Extract the (X, Y) coordinate from the center of the cell holding the provided text.  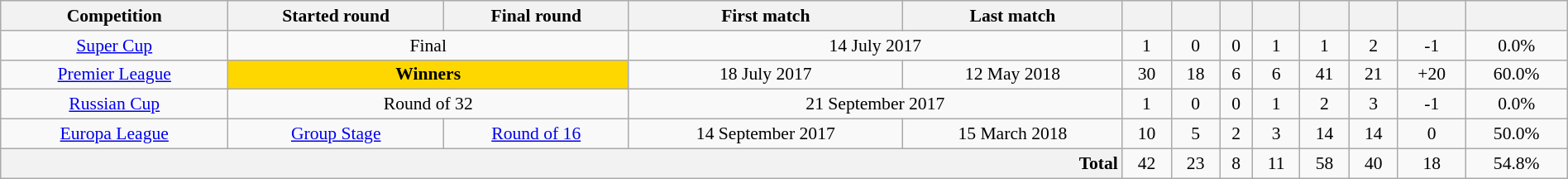
Winners (428, 75)
First match (766, 16)
50.0% (1517, 134)
Final round (536, 16)
60.0% (1517, 75)
Last match (1012, 16)
23 (1196, 163)
21 September 2017 (875, 104)
41 (1325, 75)
14 July 2017 (875, 46)
5 (1196, 134)
30 (1146, 75)
Final (428, 46)
18 July 2017 (766, 75)
Total (562, 163)
14 September 2017 (766, 134)
Premier League (114, 75)
+20 (1432, 75)
10 (1146, 134)
58 (1325, 163)
8 (1236, 163)
Russian Cup (114, 104)
Competition (114, 16)
12 May 2018 (1012, 75)
21 (1373, 75)
Europa League (114, 134)
15 March 2018 (1012, 134)
Super Cup (114, 46)
Round of 16 (536, 134)
11 (1276, 163)
40 (1373, 163)
42 (1146, 163)
54.8% (1517, 163)
Round of 32 (428, 104)
Started round (336, 16)
Group Stage (336, 134)
